Determine the [x, y] coordinate at the center of the cell enclosing the given text.  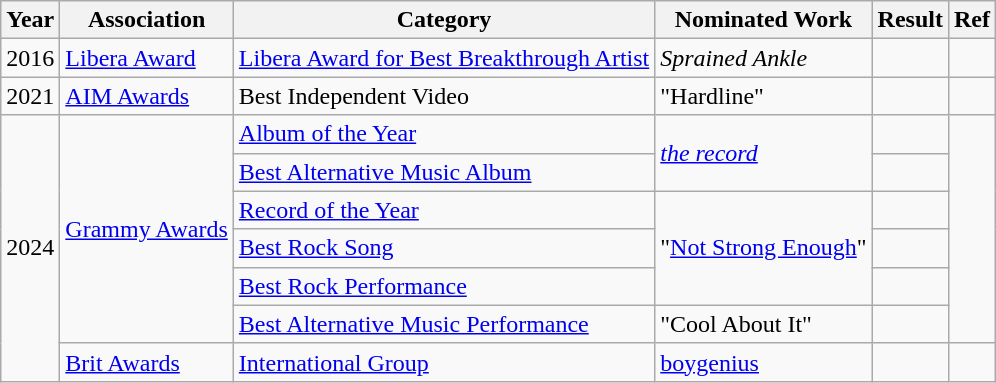
Libera Award [147, 58]
Best Independent Video [444, 96]
2021 [30, 96]
Best Alternative Music Album [444, 172]
Best Rock Performance [444, 286]
Result [910, 20]
2024 [30, 248]
Grammy Awards [147, 229]
Nominated Work [764, 20]
"Hardline" [764, 96]
boygenius [764, 362]
Best Alternative Music Performance [444, 324]
Record of the Year [444, 210]
Sprained Ankle [764, 58]
the record [764, 153]
AIM Awards [147, 96]
Association [147, 20]
"Cool About It" [764, 324]
Best Rock Song [444, 248]
Libera Award for Best Breakthrough Artist [444, 58]
Brit Awards [147, 362]
International Group [444, 362]
2016 [30, 58]
"Not Strong Enough" [764, 248]
Year [30, 20]
Album of the Year [444, 134]
Category [444, 20]
Ref [972, 20]
